Locate the cell with the specified text and output its [x, y] center coordinate. 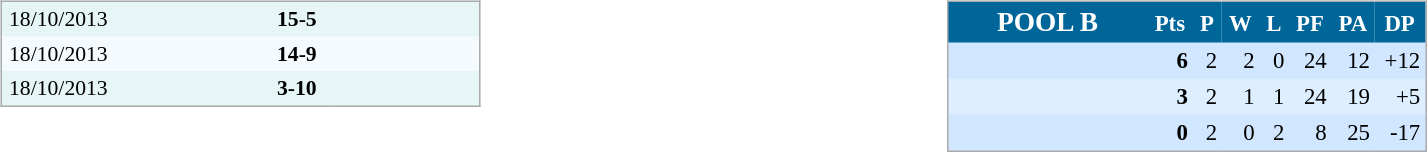
DP [1400, 22]
14-9 [296, 53]
15-5 [296, 18]
+12 [1400, 60]
L [1274, 22]
19 [1352, 96]
Pts [1170, 22]
25 [1352, 132]
PF [1310, 22]
PA [1352, 22]
W [1240, 22]
+5 [1400, 96]
3 [1170, 96]
-17 [1400, 132]
POOL B [1047, 22]
6 [1170, 60]
12 [1352, 60]
8 [1310, 132]
3-10 [296, 88]
P [1206, 22]
